Return the (x, y) coordinate for the center point of the cell that contains the specified text.  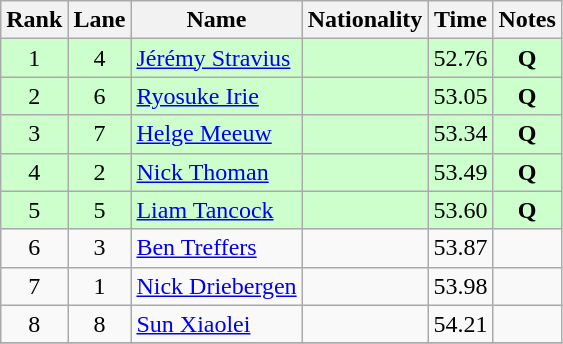
53.60 (460, 210)
53.98 (460, 286)
Nick Driebergen (216, 286)
53.87 (460, 248)
53.34 (460, 134)
Lane (100, 20)
Jérémy Stravius (216, 58)
Helge Meeuw (216, 134)
Ben Treffers (216, 248)
Sun Xiaolei (216, 324)
Nationality (365, 20)
Nick Thoman (216, 172)
54.21 (460, 324)
Rank (34, 20)
Notes (527, 20)
53.05 (460, 96)
53.49 (460, 172)
Liam Tancock (216, 210)
Name (216, 20)
Time (460, 20)
Ryosuke Irie (216, 96)
52.76 (460, 58)
